Extract the (x, y) coordinate from the center of the cell holding the provided text.  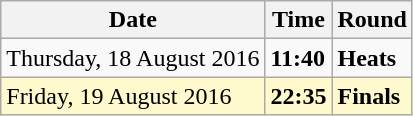
Thursday, 18 August 2016 (133, 58)
Heats (372, 58)
Friday, 19 August 2016 (133, 96)
Date (133, 20)
Time (298, 20)
Finals (372, 96)
22:35 (298, 96)
Round (372, 20)
11:40 (298, 58)
